Return [X, Y] of the center of cell containing provided text 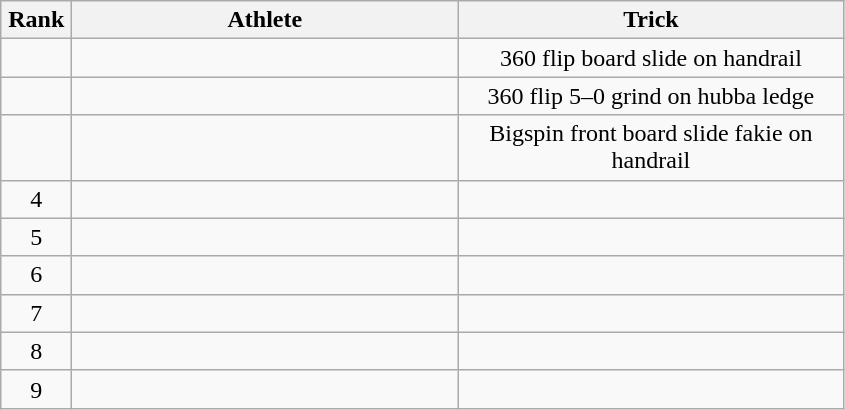
Athlete [265, 20]
6 [36, 275]
Rank [36, 20]
9 [36, 389]
Trick [651, 20]
5 [36, 237]
Bigspin front board slide fakie on handrail [651, 148]
7 [36, 313]
4 [36, 199]
8 [36, 351]
360 flip 5–0 grind on hubba ledge [651, 96]
360 flip board slide on handrail [651, 58]
